Provide the [x, y] coordinate of the cell's center where the given text is located.  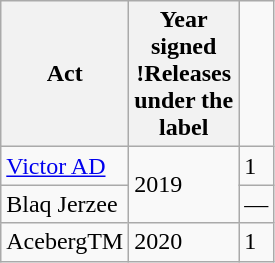
Blaq Jerzee [65, 204]
Year signed!Releases under the label [184, 74]
2020 [184, 242]
AcebergTM [65, 242]
— [256, 204]
Act [65, 74]
2019 [184, 185]
Victor AD [65, 166]
